Extract the (X, Y) coordinate from the center of the cell holding the provided text.  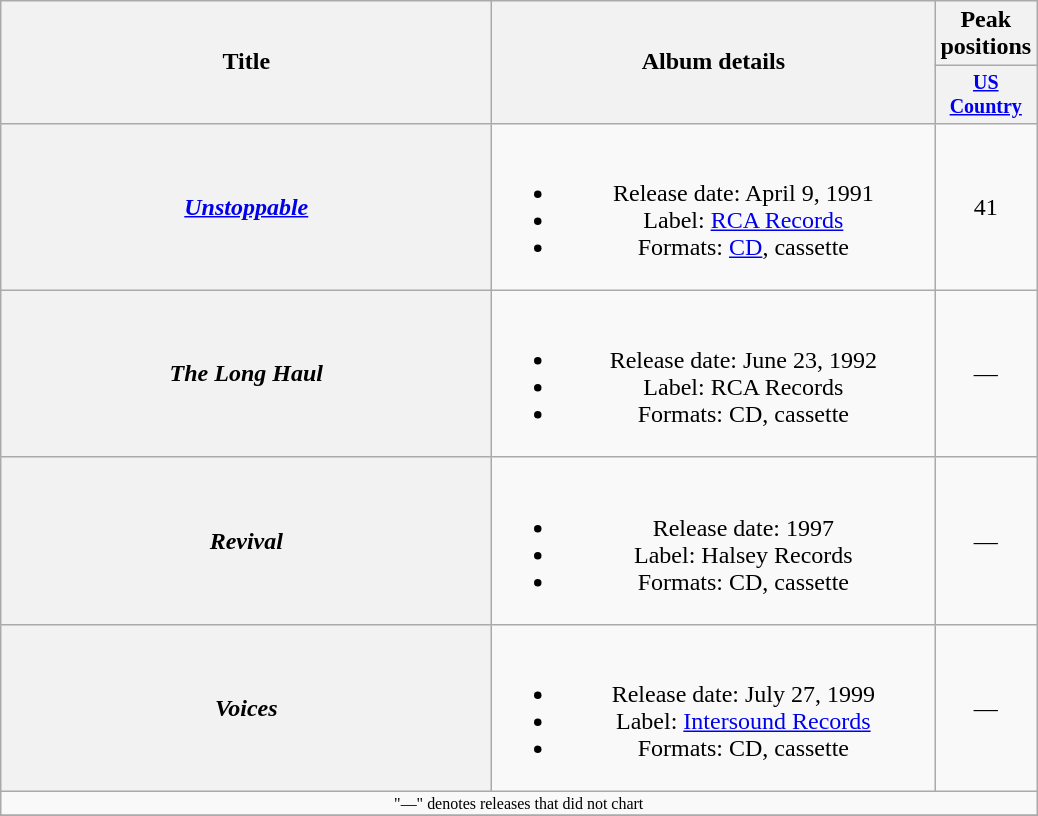
41 (986, 206)
Unstoppable (246, 206)
The Long Haul (246, 374)
Release date: 1997Label: Halsey RecordsFormats: CD, cassette (714, 540)
Peak positions (986, 34)
Revival (246, 540)
Album details (714, 62)
US Country (986, 94)
Release date: April 9, 1991Label: RCA RecordsFormats: CD, cassette (714, 206)
Title (246, 62)
Release date: July 27, 1999Label: Intersound RecordsFormats: CD, cassette (714, 708)
Voices (246, 708)
"—" denotes releases that did not chart (519, 804)
Release date: June 23, 1992Label: RCA RecordsFormats: CD, cassette (714, 374)
